Locate the cell with the specified text and output its [X, Y] center coordinate. 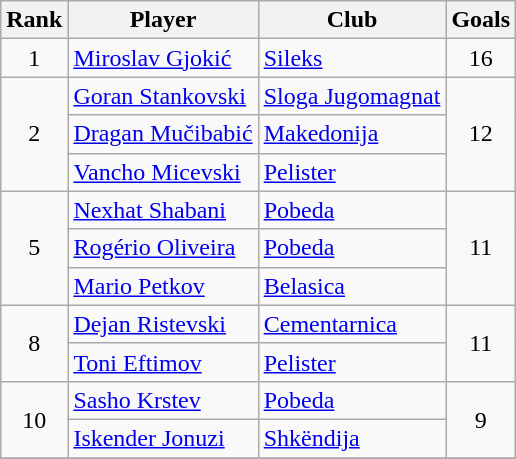
8 [34, 343]
Dejan Ristevski [163, 324]
5 [34, 248]
12 [481, 134]
2 [34, 134]
Sasho Krstev [163, 400]
Sloga Jugomagnat [352, 96]
Nexhat Shabani [163, 210]
Sileks [352, 58]
Vancho Micevski [163, 172]
Dragan Mučibabić [163, 134]
16 [481, 58]
Club [352, 20]
Makedonija [352, 134]
Miroslav Gjokić [163, 58]
Rogério Oliveira [163, 248]
Shkëndija [352, 438]
Iskender Jonuzi [163, 438]
Cementarnica [352, 324]
Goals [481, 20]
Belasica [352, 286]
Mario Petkov [163, 286]
1 [34, 58]
Rank [34, 20]
Toni Eftimov [163, 362]
Player [163, 20]
Goran Stankovski [163, 96]
10 [34, 419]
9 [481, 419]
